Pinpoint the cell where the given text exists, returning its (x, y) midpoint coordinate. 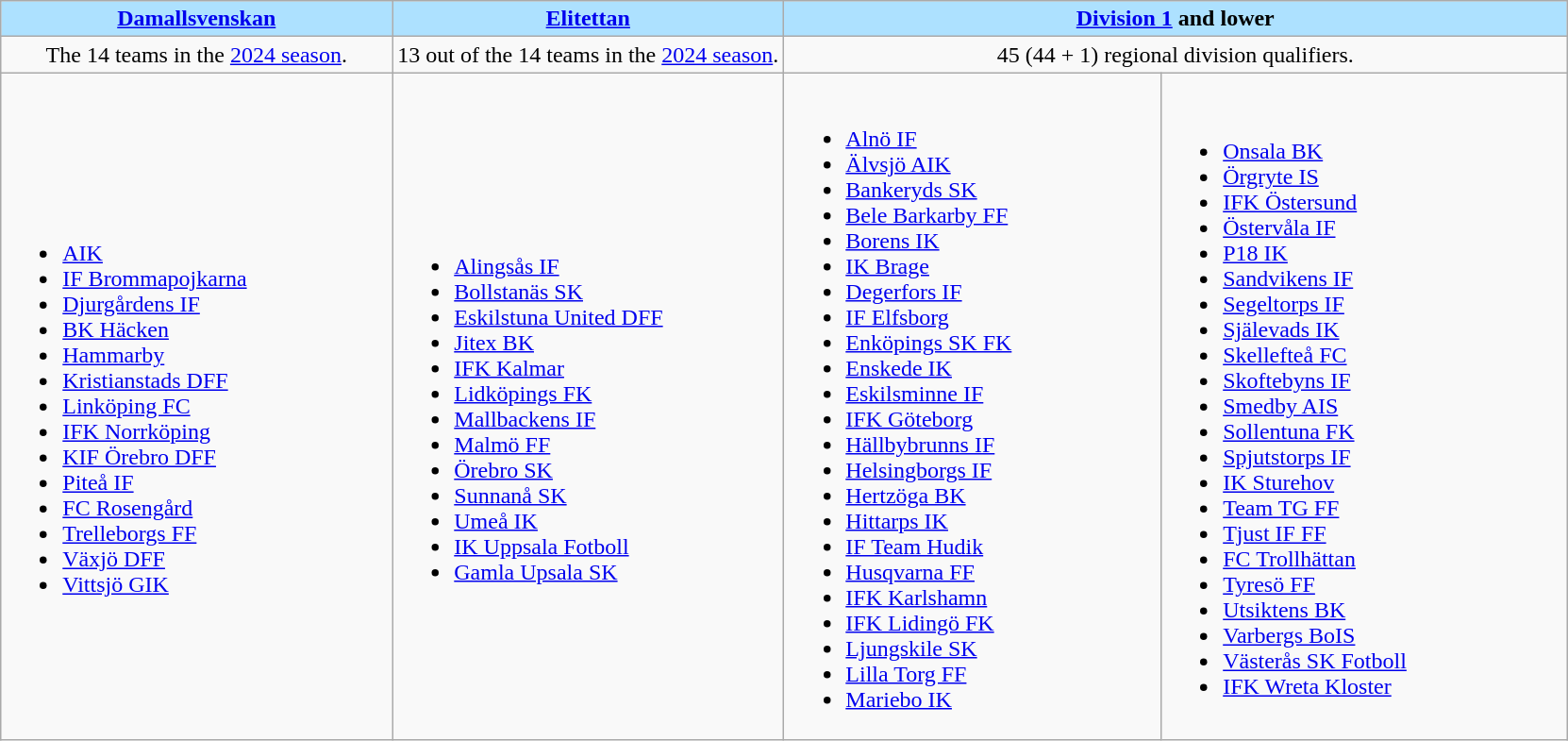
Division 1 and lower (1176, 19)
13 out of the 14 teams in the 2024 season. (589, 55)
45 (44 + 1) regional division qualifiers. (1176, 55)
Damallsvenskan (196, 19)
The 14 teams in the 2024 season. (196, 55)
Elitettan (589, 19)
